Capture the cell that displays the provided text and extract its [X, Y] central coordinate. 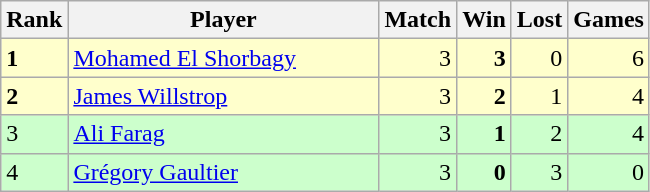
James Willstrop [224, 96]
Win [484, 20]
Player [224, 20]
6 [609, 58]
Rank [34, 20]
Games [609, 20]
Grégory Gaultier [224, 172]
Mohamed El Shorbagy [224, 58]
Match [418, 20]
Ali Farag [224, 134]
Lost [539, 20]
